Find where the given text appears and provide that cell's center as (x, y) coordinate. 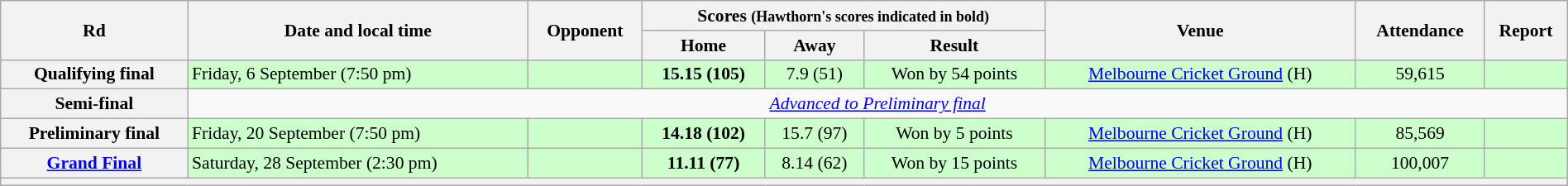
Date and local time (358, 30)
11.11 (77) (703, 163)
Result (954, 45)
Home (703, 45)
Qualifying final (94, 74)
Opponent (586, 30)
85,569 (1419, 134)
Away (815, 45)
7.9 (51) (815, 74)
8.14 (62) (815, 163)
Semi-final (94, 104)
Saturday, 28 September (2:30 pm) (358, 163)
15.7 (97) (815, 134)
Venue (1200, 30)
Attendance (1419, 30)
59,615 (1419, 74)
Friday, 6 September (7:50 pm) (358, 74)
Report (1527, 30)
Scores (Hawthorn's scores indicated in bold) (844, 16)
Won by 15 points (954, 163)
14.18 (102) (703, 134)
Won by 54 points (954, 74)
Advanced to Preliminary final (877, 104)
15.15 (105) (703, 74)
Won by 5 points (954, 134)
Grand Final (94, 163)
Friday, 20 September (7:50 pm) (358, 134)
100,007 (1419, 163)
Rd (94, 30)
Preliminary final (94, 134)
